Output the (x, y) coordinate of the center of the cell containing the given text.  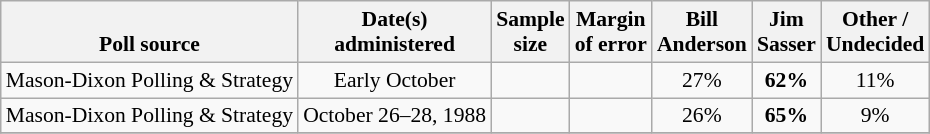
October 26–28, 1988 (394, 116)
Poll source (150, 32)
26% (702, 116)
JimSasser (786, 32)
BillAnderson (702, 32)
27% (702, 80)
Early October (394, 80)
Other /Undecided (875, 32)
Samplesize (530, 32)
Marginof error (611, 32)
65% (786, 116)
62% (786, 80)
11% (875, 80)
9% (875, 116)
Date(s)administered (394, 32)
